Return the (X, Y) coordinate for the center point of the cell that contains the specified text.  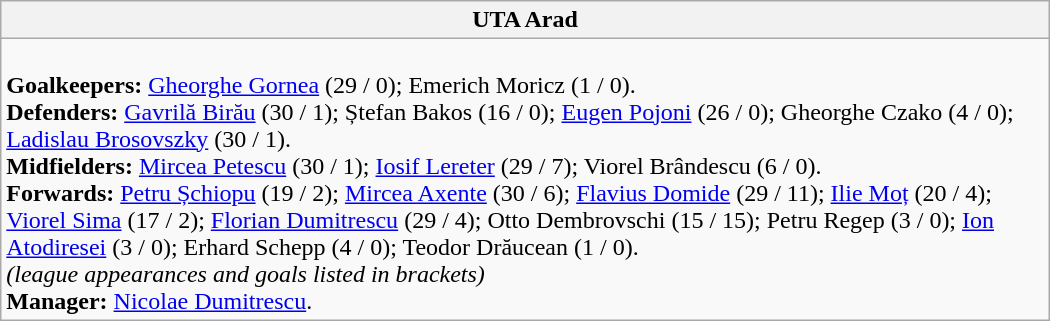
UTA Arad (525, 20)
